Return [x, y] of the center of cell containing provided text 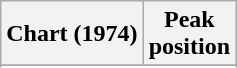
Chart (1974) [72, 34]
Peakposition [189, 34]
